Detect which cell encompasses the target text, then output its (x, y) center coordinate. 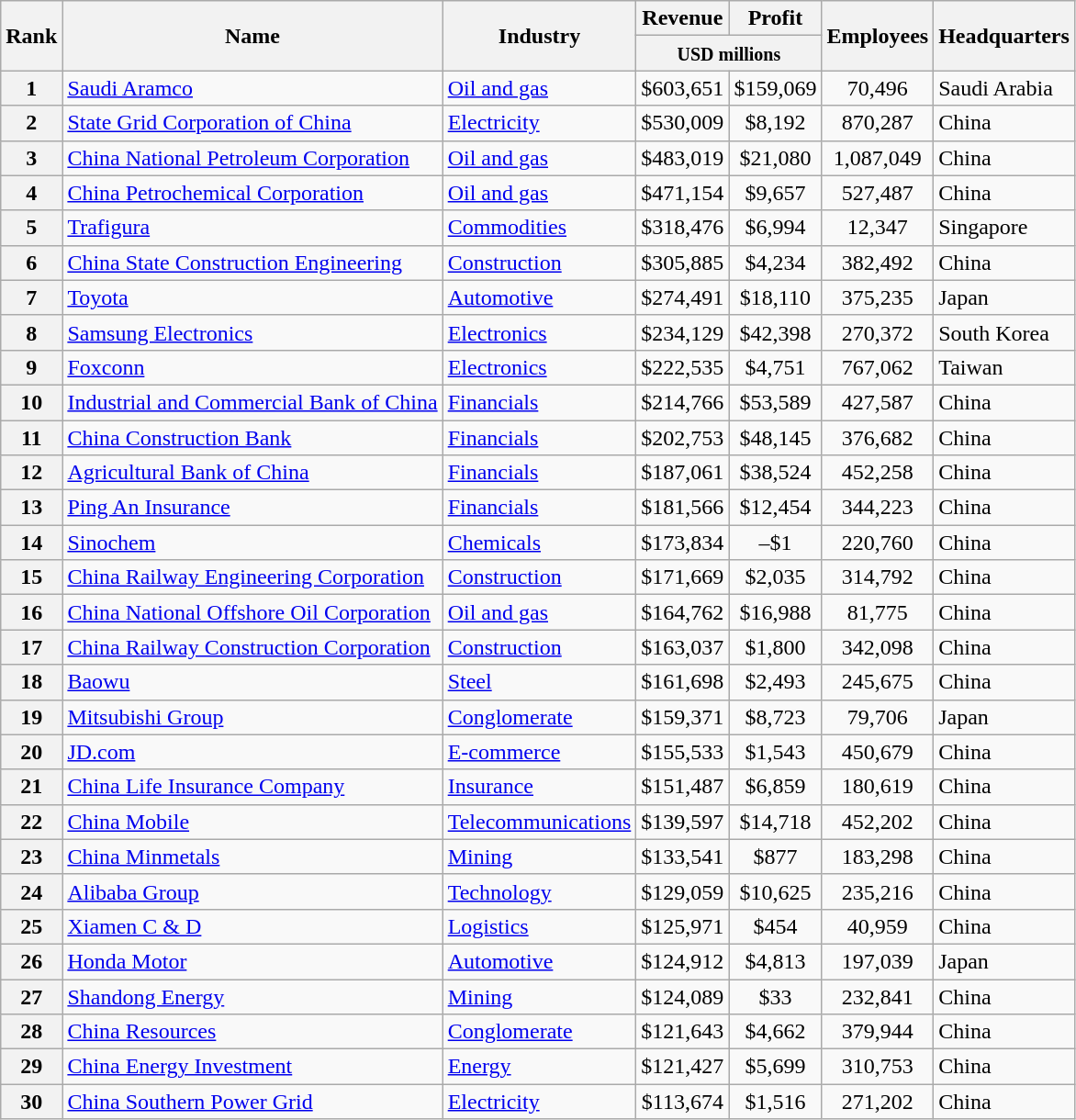
12 (31, 473)
1 (31, 88)
220,760 (878, 543)
$16,988 (775, 612)
$1,516 (775, 1102)
China Energy Investment (252, 1067)
14 (31, 543)
$124,089 (683, 996)
17 (31, 647)
China National Petroleum Corporation (252, 158)
28 (31, 1032)
16 (31, 612)
527,487 (878, 193)
Saudi Aramco (252, 88)
Telecommunications (540, 822)
23 (31, 857)
$53,589 (775, 402)
452,258 (878, 473)
State Grid Corporation of China (252, 123)
China Southern Power Grid (252, 1102)
342,098 (878, 647)
Sinochem (252, 543)
2 (31, 123)
Headquarters (1004, 36)
China Construction Bank (252, 438)
–$1 (775, 543)
1,087,049 (878, 158)
26 (31, 961)
$4,662 (775, 1032)
$187,061 (683, 473)
$129,059 (683, 891)
Revenue (683, 18)
245,675 (878, 682)
314,792 (878, 577)
$159,371 (683, 717)
344,223 (878, 508)
China Life Insurance Company (252, 787)
Profit (775, 18)
20 (31, 752)
$155,533 (683, 752)
China Railway Construction Corporation (252, 647)
$214,766 (683, 402)
Shandong Energy (252, 996)
Taiwan (1004, 367)
$234,129 (683, 332)
$159,069 (775, 88)
Ping An Insurance (252, 508)
452,202 (878, 822)
382,492 (878, 263)
$8,192 (775, 123)
379,944 (878, 1032)
81,775 (878, 612)
870,287 (878, 123)
Name (252, 36)
$4,813 (775, 961)
10 (31, 402)
Trafigura (252, 228)
270,372 (878, 332)
USD millions (729, 53)
3 (31, 158)
271,202 (878, 1102)
China Petrochemical Corporation (252, 193)
$471,154 (683, 193)
Xiamen C & D (252, 926)
E-commerce (540, 752)
$164,762 (683, 612)
$1,543 (775, 752)
$21,080 (775, 158)
$6,994 (775, 228)
79,706 (878, 717)
Insurance (540, 787)
$139,597 (683, 822)
70,496 (878, 88)
$113,674 (683, 1102)
24 (31, 891)
30 (31, 1102)
$10,625 (775, 891)
$483,019 (683, 158)
China National Offshore Oil Corporation (252, 612)
Rank (31, 36)
7 (31, 297)
310,753 (878, 1067)
$42,398 (775, 332)
$38,524 (775, 473)
25 (31, 926)
$48,145 (775, 438)
Commodities (540, 228)
$6,859 (775, 787)
Honda Motor (252, 961)
JD.com (252, 752)
$124,912 (683, 961)
$121,643 (683, 1032)
$8,723 (775, 717)
Industry (540, 36)
Chemicals (540, 543)
Logistics (540, 926)
$222,535 (683, 367)
Alibaba Group (252, 891)
9 (31, 367)
$12,454 (775, 508)
$133,541 (683, 857)
$181,566 (683, 508)
Energy (540, 1067)
29 (31, 1067)
$33 (775, 996)
19 (31, 717)
$9,657 (775, 193)
180,619 (878, 787)
183,298 (878, 857)
6 (31, 263)
Steel (540, 682)
13 (31, 508)
22 (31, 822)
$603,651 (683, 88)
Saudi Arabia (1004, 88)
$2,035 (775, 577)
15 (31, 577)
$274,491 (683, 297)
376,682 (878, 438)
12,347 (878, 228)
$4,234 (775, 263)
$877 (775, 857)
$5,699 (775, 1067)
232,841 (878, 996)
427,587 (878, 402)
$18,110 (775, 297)
Mitsubishi Group (252, 717)
China Mobile (252, 822)
$171,669 (683, 577)
197,039 (878, 961)
$121,427 (683, 1067)
China State Construction Engineering (252, 263)
40,959 (878, 926)
$125,971 (683, 926)
27 (31, 996)
Toyota (252, 297)
China Resources (252, 1032)
11 (31, 438)
$454 (775, 926)
450,679 (878, 752)
4 (31, 193)
$163,037 (683, 647)
Foxconn (252, 367)
China Minmetals (252, 857)
$151,487 (683, 787)
$1,800 (775, 647)
Industrial and Commercial Bank of China (252, 402)
$4,751 (775, 367)
$305,885 (683, 263)
$318,476 (683, 228)
Baowu (252, 682)
South Korea (1004, 332)
China Railway Engineering Corporation (252, 577)
235,216 (878, 891)
18 (31, 682)
Technology (540, 891)
$2,493 (775, 682)
8 (31, 332)
Employees (878, 36)
Agricultural Bank of China (252, 473)
$202,753 (683, 438)
Samsung Electronics (252, 332)
$161,698 (683, 682)
$14,718 (775, 822)
21 (31, 787)
767,062 (878, 367)
Singapore (1004, 228)
$173,834 (683, 543)
$530,009 (683, 123)
375,235 (878, 297)
5 (31, 228)
